Find where the given text appears and provide that cell's center as (x, y) coordinate. 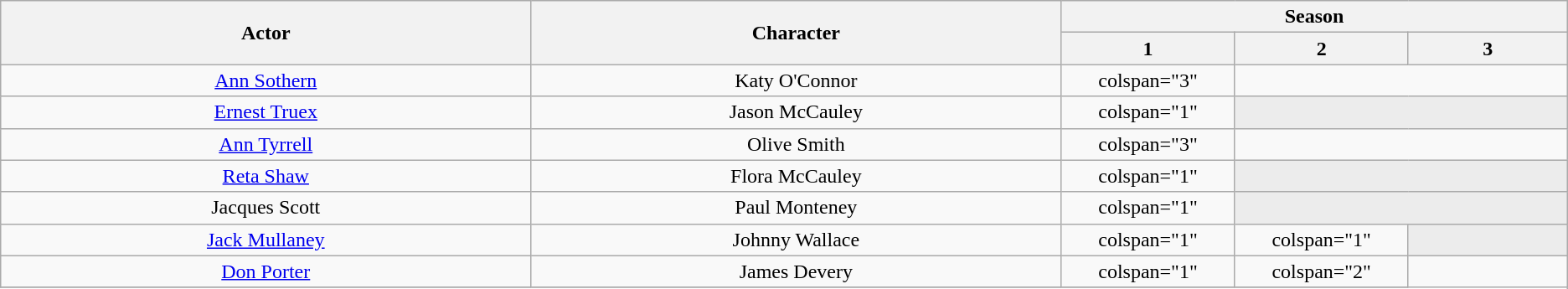
Paul Monteney (796, 208)
Actor (266, 33)
Flora McCauley (796, 176)
Johnny Wallace (796, 240)
Don Porter (266, 271)
Character (796, 33)
Katy O'Connor (796, 80)
3 (1488, 49)
Ann Sothern (266, 80)
Ann Tyrrell (266, 144)
colspan="2" (1322, 271)
Ernest Truex (266, 112)
Jack Mullaney (266, 240)
Olive Smith (796, 144)
Jacques Scott (266, 208)
Reta Shaw (266, 176)
James Devery (796, 271)
1 (1148, 49)
Jason McCauley (796, 112)
Season (1314, 17)
2 (1322, 49)
